Output the (X, Y) coordinate of the center of the cell containing the given text.  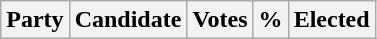
% (270, 20)
Candidate (128, 20)
Elected (332, 20)
Party (35, 20)
Votes (220, 20)
